Output the (x, y) coordinate of the center of the cell containing the given text.  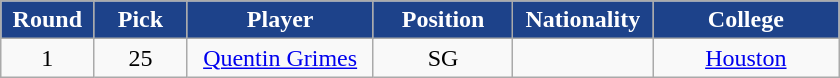
Position (443, 20)
1 (48, 58)
SG (443, 58)
Quentin Grimes (280, 58)
Player (280, 20)
Pick (140, 20)
Houston (746, 58)
College (746, 20)
Round (48, 20)
Nationality (583, 20)
25 (140, 58)
